Extract the [X, Y] coordinate from the center of the cell holding the provided text.  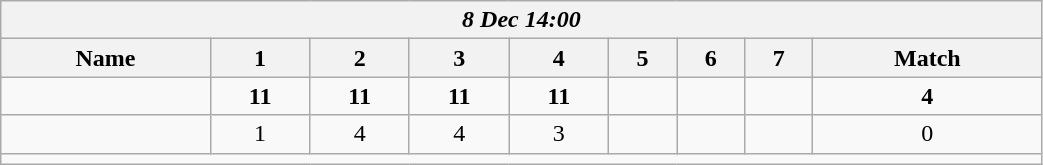
5 [643, 58]
6 [711, 58]
8 Dec 14:00 [522, 20]
2 [360, 58]
Match [928, 58]
7 [779, 58]
Name [106, 58]
0 [928, 134]
